Locate the cell with the specified text and output its (x, y) center coordinate. 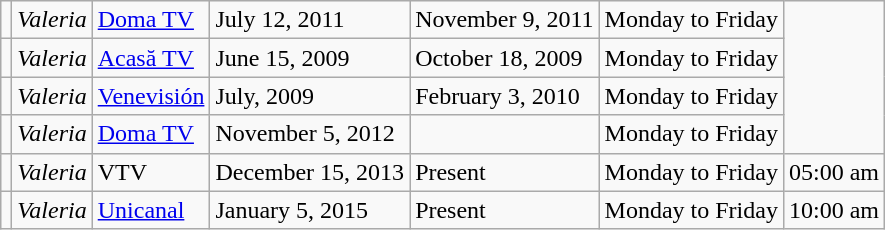
Acasă TV (151, 58)
June 15, 2009 (310, 58)
VTV (151, 172)
Unicanal (151, 210)
July 12, 2011 (310, 20)
October 18, 2009 (504, 58)
Venevisión (151, 96)
November 5, 2012 (310, 134)
January 5, 2015 (310, 210)
10:00 am (834, 210)
December 15, 2013 (310, 172)
February 3, 2010 (504, 96)
July, 2009 (310, 96)
05:00 am (834, 172)
November 9, 2011 (504, 20)
